Capture the cell that displays the provided text and extract its (X, Y) central coordinate. 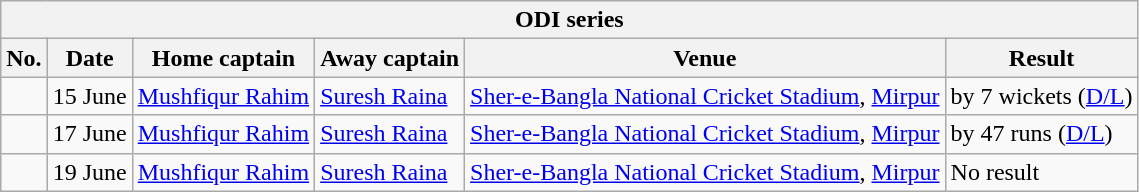
by 47 runs (D/L) (1042, 134)
Away captain (390, 58)
17 June (90, 134)
by 7 wickets (D/L) (1042, 96)
No result (1042, 172)
ODI series (570, 20)
15 June (90, 96)
19 June (90, 172)
Result (1042, 58)
Home captain (223, 58)
Date (90, 58)
Venue (705, 58)
No. (24, 58)
